From the cell containing the given text, extract its center point as [X, Y] coordinate. 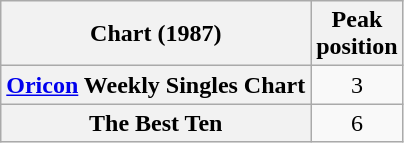
Chart (1987) [156, 34]
The Best Ten [156, 123]
Peakposition [357, 34]
3 [357, 85]
6 [357, 123]
Oricon Weekly Singles Chart [156, 85]
